Detect which cell encompasses the target text, then output its (X, Y) center coordinate. 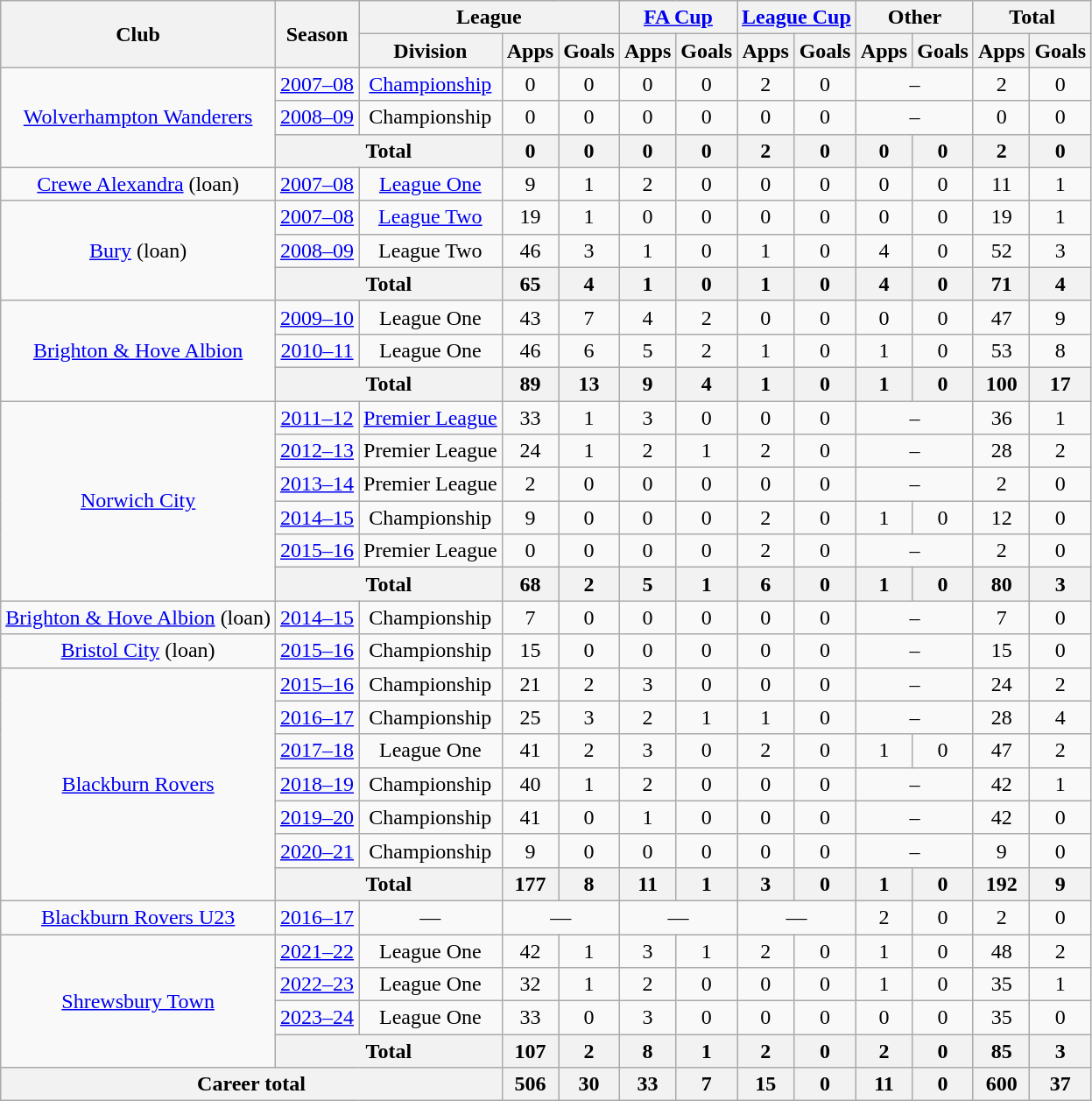
2012–13 (317, 451)
80 (1001, 584)
2023–24 (317, 1018)
League (490, 18)
Other (914, 18)
48 (1001, 950)
600 (1001, 1084)
2021–22 (317, 950)
2020–21 (317, 850)
2019–20 (317, 817)
Blackburn Rovers (138, 784)
37 (1060, 1084)
Bury (loan) (138, 251)
Season (317, 34)
Division (431, 51)
Norwich City (138, 501)
32 (530, 985)
2018–19 (317, 784)
53 (1001, 350)
Crewe Alexandra (loan) (138, 184)
36 (1001, 418)
2010–11 (317, 350)
17 (1060, 384)
12 (1001, 518)
30 (589, 1084)
52 (1001, 251)
Shrewsbury Town (138, 1000)
Wolverhampton Wanderers (138, 117)
League Cup (797, 18)
65 (530, 284)
71 (1001, 284)
Bristol City (loan) (138, 651)
2011–12 (317, 418)
85 (1001, 1051)
177 (530, 884)
Brighton & Hove Albion (loan) (138, 618)
25 (530, 717)
43 (530, 317)
FA Cup (678, 18)
Blackburn Rovers U23 (138, 917)
Brighton & Hove Albion (138, 350)
2022–23 (317, 985)
100 (1001, 384)
40 (530, 784)
2013–14 (317, 484)
2009–10 (317, 317)
13 (589, 384)
Career total (251, 1084)
68 (530, 584)
Club (138, 34)
2017–18 (317, 751)
89 (530, 384)
506 (530, 1084)
21 (530, 684)
107 (530, 1051)
192 (1001, 884)
